Pinpoint the cell where the given text exists, returning its [X, Y] midpoint coordinate. 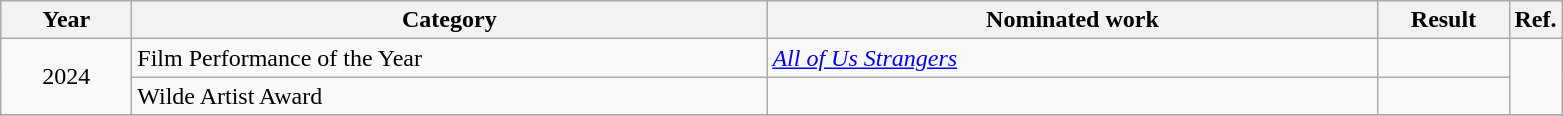
Ref. [1536, 20]
Wilde Artist Award [450, 96]
Film Performance of the Year [450, 58]
2024 [66, 77]
All of Us Strangers [1072, 58]
Category [450, 20]
Year [66, 20]
Nominated work [1072, 20]
Result [1444, 20]
